Find where the given text appears and provide that cell's center as (X, Y) coordinate. 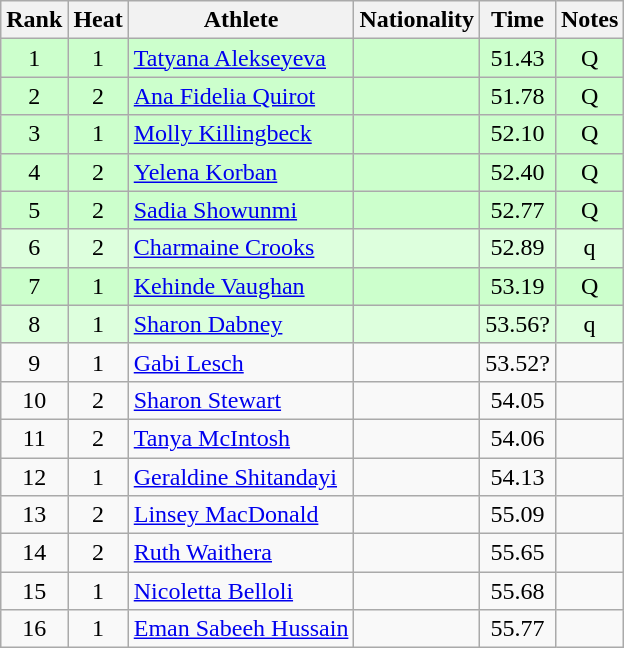
52.40 (518, 172)
55.77 (518, 629)
Nicoletta Belloli (241, 591)
Time (518, 20)
53.19 (518, 286)
Geraldine Shitandayi (241, 477)
12 (34, 477)
15 (34, 591)
10 (34, 400)
Tatyana Alekseyeva (241, 58)
14 (34, 553)
55.65 (518, 553)
Eman Sabeeh Hussain (241, 629)
52.10 (518, 134)
Tanya McIntosh (241, 438)
Notes (589, 20)
13 (34, 515)
54.13 (518, 477)
8 (34, 324)
11 (34, 438)
7 (34, 286)
Yelena Korban (241, 172)
Linsey MacDonald (241, 515)
55.68 (518, 591)
53.52? (518, 362)
Sadia Showunmi (241, 210)
Sharon Stewart (241, 400)
16 (34, 629)
54.06 (518, 438)
51.78 (518, 96)
54.05 (518, 400)
9 (34, 362)
Gabi Lesch (241, 362)
55.09 (518, 515)
Sharon Dabney (241, 324)
Molly Killingbeck (241, 134)
52.89 (518, 248)
5 (34, 210)
52.77 (518, 210)
4 (34, 172)
6 (34, 248)
Ruth Waithera (241, 553)
Rank (34, 20)
53.56? (518, 324)
51.43 (518, 58)
Nationality (417, 20)
Heat (98, 20)
Kehinde Vaughan (241, 286)
Ana Fidelia Quirot (241, 96)
Charmaine Crooks (241, 248)
Athlete (241, 20)
3 (34, 134)
